Search for the cell housing the specified text and yield its [x, y] center coordinate. 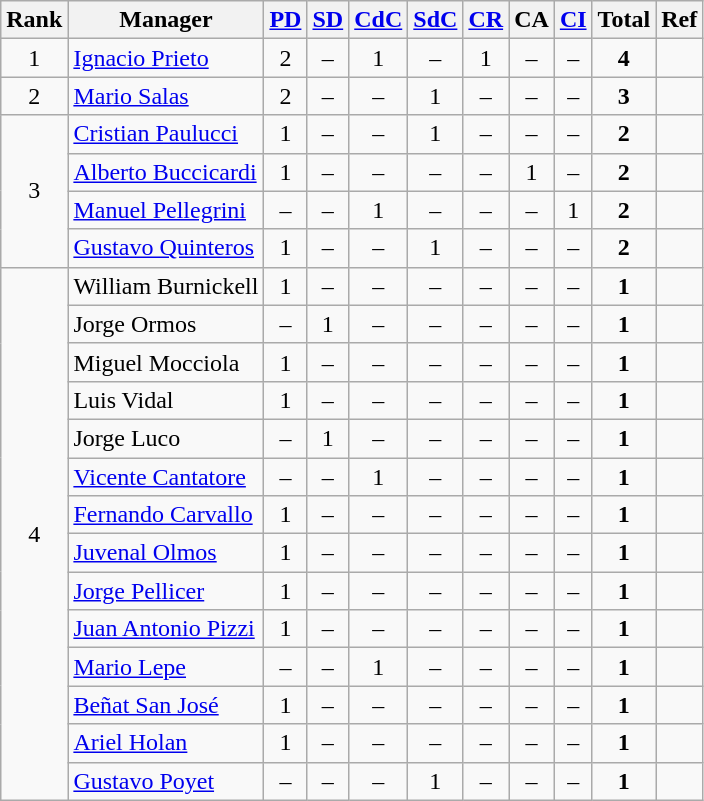
CA [532, 20]
Ref [680, 20]
Jorge Pellicer [166, 591]
CdC [378, 20]
Luis Vidal [166, 400]
Mario Lepe [166, 667]
Rank [34, 20]
Jorge Ormos [166, 324]
Vicente Cantatore [166, 477]
Ariel Holan [166, 743]
Manager [166, 20]
Miguel Mocciola [166, 362]
Mario Salas [166, 96]
William Burnickell [166, 286]
Total [624, 20]
Fernando Carvallo [166, 515]
SdC [436, 20]
Jorge Luco [166, 438]
Alberto Buccicardi [166, 172]
PD [286, 20]
Juan Antonio Pizzi [166, 629]
Manuel Pellegrini [166, 210]
Gustavo Quinteros [166, 248]
CR [486, 20]
Beñat San José [166, 705]
Gustavo Poyet [166, 781]
Juvenal Olmos [166, 553]
SD [328, 20]
Ignacio Prieto [166, 58]
CI [573, 20]
Cristian Paulucci [166, 134]
